Identify which cell holds the provided text, then report its (X, Y) central coordinate. 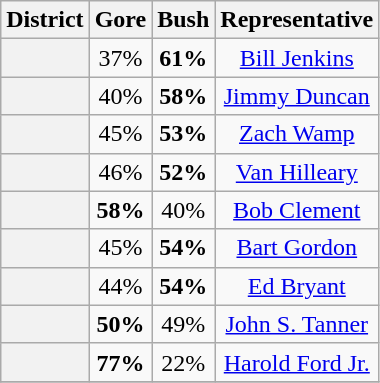
61% (184, 58)
22% (184, 362)
49% (184, 324)
44% (120, 286)
53% (184, 134)
Van Hilleary (297, 172)
Ed Bryant (297, 286)
Bart Gordon (297, 248)
District (45, 20)
77% (120, 362)
52% (184, 172)
Zach Wamp (297, 134)
Representative (297, 20)
Bill Jenkins (297, 58)
Gore (120, 20)
Bush (184, 20)
50% (120, 324)
John S. Tanner (297, 324)
Harold Ford Jr. (297, 362)
46% (120, 172)
Bob Clement (297, 210)
37% (120, 58)
Jimmy Duncan (297, 96)
